Return the [x, y] coordinate for the center point of the cell that contains the specified text.  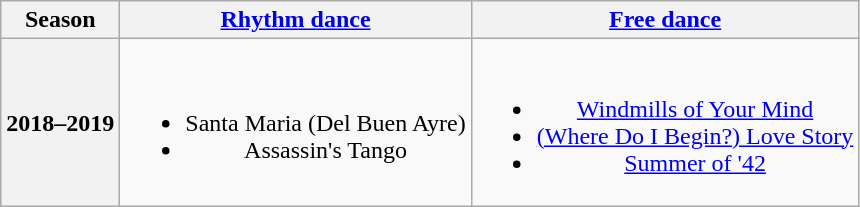
Santa Maria (Del Buen Ayre) Assassin's Tango [296, 122]
Free dance [665, 20]
Season [60, 20]
2018–2019 [60, 122]
Rhythm dance [296, 20]
Windmills of Your Mind(Where Do I Begin?) Love StorySummer of '42 [665, 122]
